Return the (x, y) coordinate for the center point of the cell that contains the specified text.  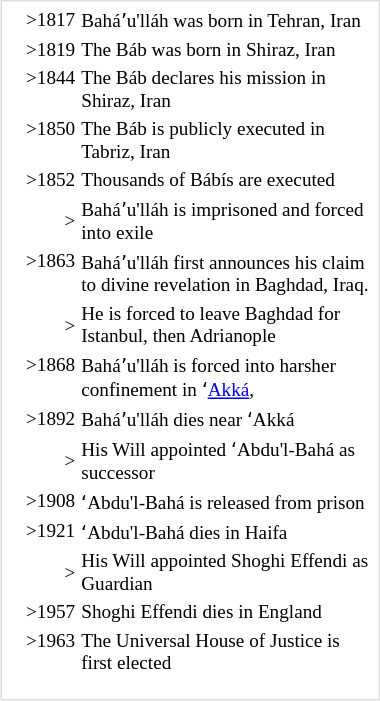
>1921 (50, 532)
>1892 (50, 420)
The Báb declares his mission in Shiraz, Iran (228, 90)
His Will appointed ʻAbdu'l-Bahá as successor (228, 461)
>1819 (50, 51)
Baháʼu'lláh dies near ʻAkká (228, 420)
>1957 (50, 613)
Shoghi Effendi dies in England (228, 613)
ʻAbdu'l-Bahá is released from prison (228, 502)
The Universal House of Justice is first elected (228, 652)
Baháʼu'lláh is imprisoned and forced into exile (228, 221)
>1852 (50, 181)
He is forced to leave Baghdad for Istanbul, then Adrianople (228, 326)
>1817 (50, 22)
Thousands of Bábís are executed (228, 181)
>1844 (50, 90)
>1963 (50, 652)
>1850 (50, 141)
Baháʼu'lláh was born in Tehran, Iran (228, 22)
ʻAbdu'l-Bahá dies in Haifa (228, 532)
>1863 (50, 274)
Baháʼu'lláh is forced into harsher confinement in ʻAkká, (228, 378)
The Báb was born in Shiraz, Iran (228, 51)
Baháʼu'lláh first announces his claim to divine revelation in Baghdad, Iraq. (228, 274)
>1908 (50, 502)
>1868 (50, 378)
His Will appointed Shoghi Effendi as Guardian (228, 573)
The Báb is publicly executed in Tabriz, Iran (228, 141)
